Extract the [x, y] coordinate from the center of the cell holding the provided text.  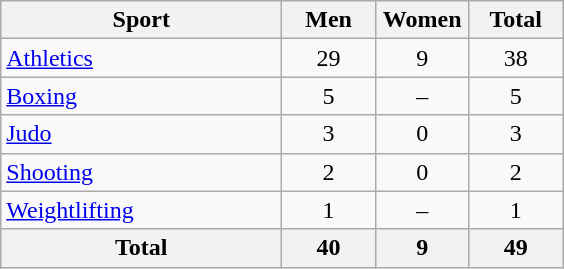
Judo [142, 134]
29 [329, 58]
Shooting [142, 172]
Men [329, 20]
38 [516, 58]
Women [422, 20]
Weightlifting [142, 210]
Sport [142, 20]
Athletics [142, 58]
49 [516, 248]
40 [329, 248]
Boxing [142, 96]
